Output the (x, y) coordinate of the center of the cell containing the given text.  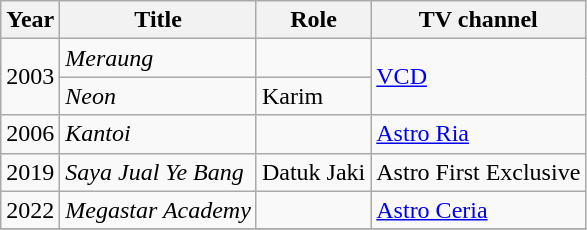
Megastar Academy (158, 210)
Astro Ria (478, 134)
2006 (30, 134)
2019 (30, 172)
Astro First Exclusive (478, 172)
Role (313, 20)
Meraung (158, 58)
2022 (30, 210)
Karim (313, 96)
Astro Ceria (478, 210)
Datuk Jaki (313, 172)
Saya Jual Ye Bang (158, 172)
Neon (158, 96)
VCD (478, 77)
TV channel (478, 20)
Kantoi (158, 134)
2003 (30, 77)
Year (30, 20)
Title (158, 20)
